Scan for the cell matching the given text and deliver its (x, y) coordinate at center. 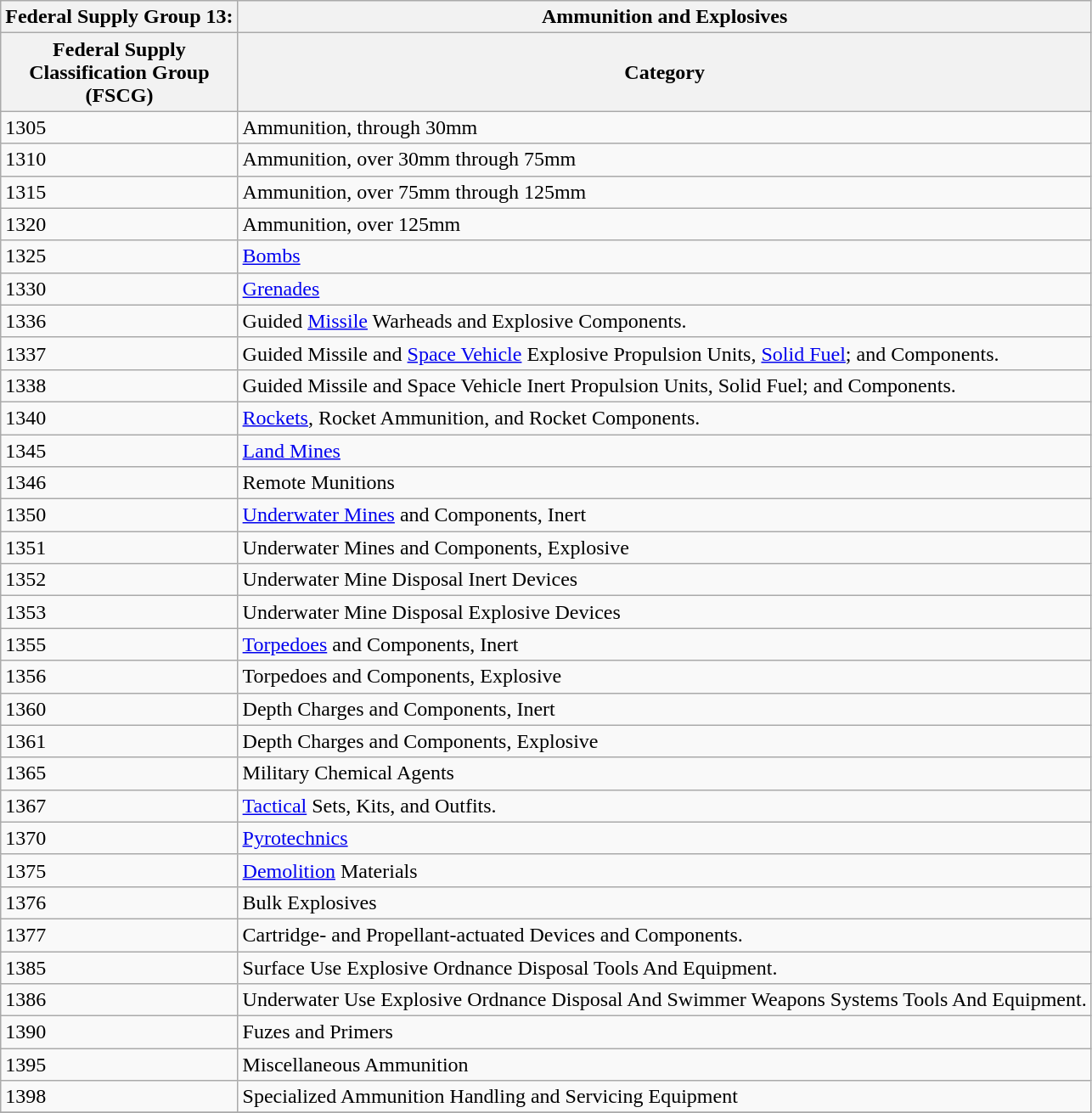
Fuzes and Primers (664, 1032)
Guided Missile and Space Vehicle Explosive Propulsion Units, Solid Fuel; and Components. (664, 353)
1320 (119, 224)
Depth Charges and Components, Explosive (664, 741)
Ammunition and Explosives (664, 17)
Tactical Sets, Kits, and Outfits. (664, 806)
Ammunition, over 75mm through 125mm (664, 192)
1356 (119, 677)
1398 (119, 1097)
1367 (119, 806)
Torpedoes and Components, Explosive (664, 677)
Bulk Explosives (664, 902)
1370 (119, 838)
1360 (119, 709)
1315 (119, 192)
1330 (119, 289)
Bombs (664, 256)
Specialized Ammunition Handling and Servicing Equipment (664, 1097)
1355 (119, 644)
Guided Missile Warheads and Explosive Components. (664, 321)
1351 (119, 548)
Ammunition, over 125mm (664, 224)
Underwater Mine Disposal Explosive Devices (664, 612)
Underwater Mines and Components, Explosive (664, 548)
Demolition Materials (664, 870)
1365 (119, 773)
Underwater Use Explosive Ordnance Disposal And Swimmer Weapons Systems Tools And Equipment. (664, 1000)
1325 (119, 256)
1350 (119, 515)
1361 (119, 741)
1340 (119, 418)
1337 (119, 353)
1305 (119, 127)
Miscellaneous Ammunition (664, 1065)
Underwater Mines and Components, Inert (664, 515)
1385 (119, 967)
1377 (119, 935)
1310 (119, 160)
Torpedoes and Components, Inert (664, 644)
1346 (119, 483)
Depth Charges and Components, Inert (664, 709)
1336 (119, 321)
1352 (119, 580)
1345 (119, 451)
1353 (119, 612)
Underwater Mine Disposal Inert Devices (664, 580)
Remote Munitions (664, 483)
Military Chemical Agents (664, 773)
Surface Use Explosive Ordnance Disposal Tools And Equipment. (664, 967)
1386 (119, 1000)
Ammunition, through 30mm (664, 127)
Federal Supply Group 13: (119, 17)
1375 (119, 870)
1376 (119, 902)
Ammunition, over 30mm through 75mm (664, 160)
Pyrotechnics (664, 838)
Federal SupplyClassification Group(FSCG) (119, 72)
Guided Missile and Space Vehicle Inert Propulsion Units, Solid Fuel; and Components. (664, 385)
Rockets, Rocket Ammunition, and Rocket Components. (664, 418)
Land Mines (664, 451)
Category (664, 72)
Grenades (664, 289)
Cartridge- and Propellant-actuated Devices and Components. (664, 935)
1390 (119, 1032)
1338 (119, 385)
1395 (119, 1065)
